Return [X, Y] of the center of cell containing provided text 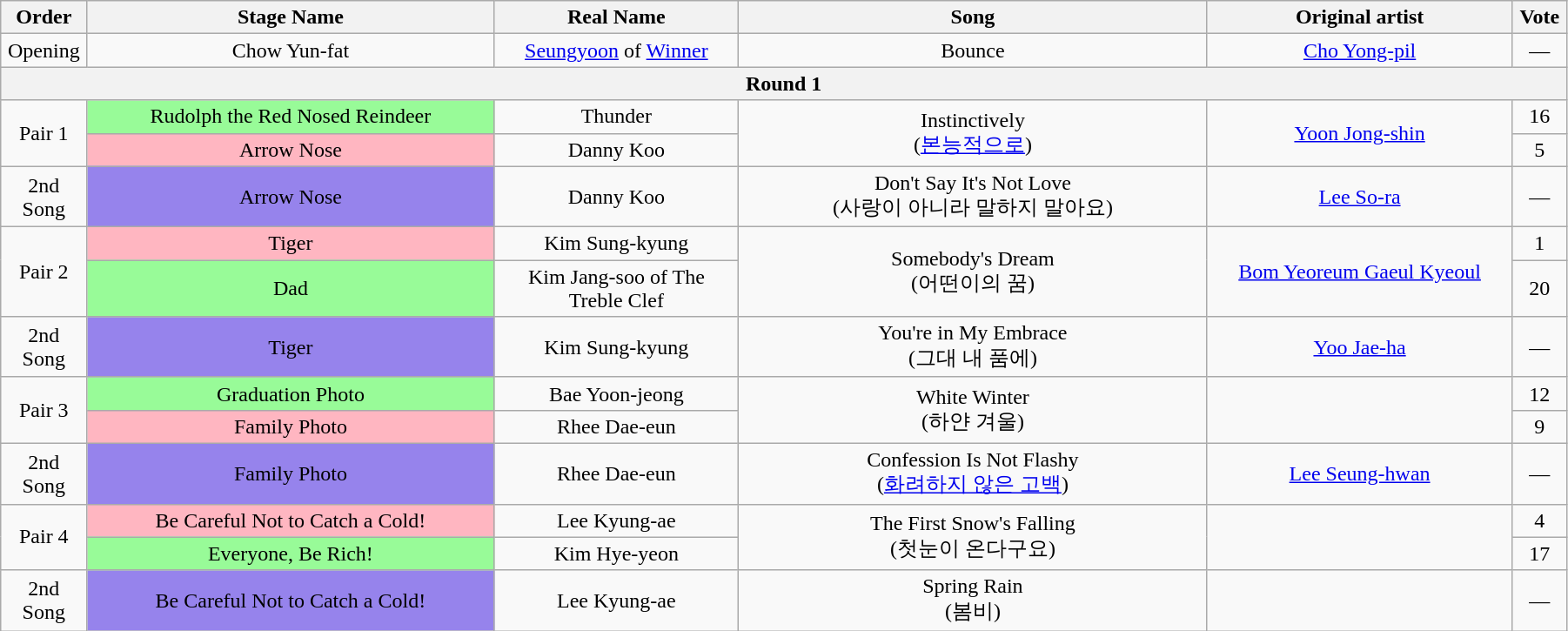
Song [973, 17]
Yoon Jong-shin [1359, 133]
Pair 1 [44, 133]
Dad [291, 289]
16 [1539, 117]
Stage Name [291, 17]
Somebody's Dream(어떤이의 꿈) [973, 272]
Real Name [616, 17]
Kim Hye-yeon [616, 554]
Rudolph the Red Nosed Reindeer [291, 117]
The First Snow's Falling(첫눈이 온다구요) [973, 537]
5 [1539, 150]
White Winter(하얀 겨울) [973, 410]
Graduation Photo [291, 393]
1 [1539, 244]
Order [44, 17]
17 [1539, 554]
Pair 4 [44, 537]
Lee Seung-hwan [1359, 473]
Lee So-ra [1359, 197]
Bounce [973, 50]
Bom Yeoreum Gaeul Kyeoul [1359, 272]
Instinctively(본능적으로) [973, 133]
Original artist [1359, 17]
Everyone, Be Rich! [291, 554]
Don't Say It's Not Love(사랑이 아니라 말하지 말아요) [973, 197]
Pair 3 [44, 410]
You're in My Embrace(그대 내 품에) [973, 347]
Confession Is Not Flashy(화려하지 않은 고백) [973, 473]
Chow Yun-fat [291, 50]
Cho Yong-pil [1359, 50]
Bae Yoon-jeong [616, 393]
Pair 2 [44, 272]
Spring Rain(봄비) [973, 601]
Thunder [616, 117]
Round 1 [784, 84]
9 [1539, 426]
Vote [1539, 17]
4 [1539, 520]
Kim Jang-soo of The Treble Clef [616, 289]
Yoo Jae-ha [1359, 347]
20 [1539, 289]
12 [1539, 393]
Opening [44, 50]
Seungyoon of Winner [616, 50]
